Extract the [x, y] coordinate from the center of the cell holding the provided text.  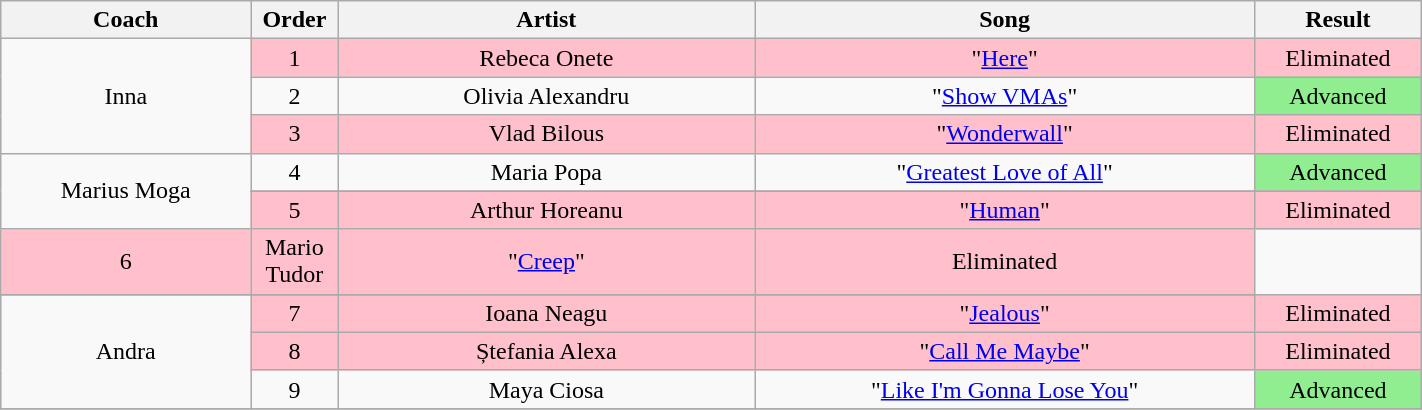
"Wonderwall" [1005, 134]
"Human" [1005, 210]
"Greatest Love of All" [1005, 172]
Maria Popa [546, 172]
Order [294, 20]
6 [126, 262]
Andra [126, 351]
Inna [126, 96]
"Jealous" [1005, 313]
Mario Tudor [294, 262]
5 [294, 210]
"Creep" [546, 262]
9 [294, 389]
Song [1005, 20]
Artist [546, 20]
Olivia Alexandru [546, 96]
Arthur Horeanu [546, 210]
"Call Me Maybe" [1005, 351]
"Here" [1005, 58]
Maya Ciosa [546, 389]
7 [294, 313]
3 [294, 134]
"Show VMAs" [1005, 96]
Ștefania Alexa [546, 351]
Rebeca Onete [546, 58]
2 [294, 96]
4 [294, 172]
Vlad Bilous [546, 134]
Marius Moga [126, 191]
Coach [126, 20]
1 [294, 58]
"Like I'm Gonna Lose You" [1005, 389]
Ioana Neagu [546, 313]
8 [294, 351]
Result [1338, 20]
